Capture the cell that displays the provided text and extract its [x, y] central coordinate. 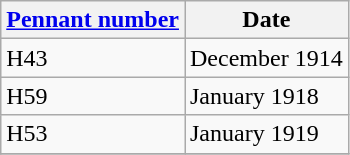
January 1919 [266, 134]
H53 [93, 134]
H43 [93, 58]
January 1918 [266, 96]
Pennant number [93, 20]
December 1914 [266, 58]
H59 [93, 96]
Date [266, 20]
